Find where the given text appears and provide that cell's center as [x, y] coordinate. 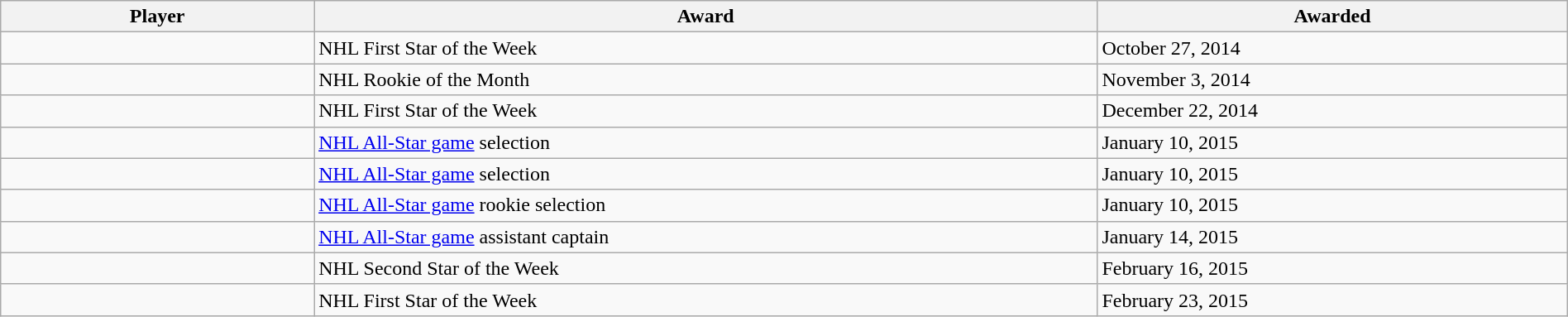
Awarded [1332, 17]
October 27, 2014 [1332, 48]
November 3, 2014 [1332, 79]
February 16, 2015 [1332, 268]
February 23, 2015 [1332, 300]
December 22, 2014 [1332, 111]
Award [706, 17]
NHL All-Star game rookie selection [706, 205]
January 14, 2015 [1332, 237]
Player [157, 17]
NHL Second Star of the Week [706, 268]
NHL All-Star game assistant captain [706, 237]
NHL Rookie of the Month [706, 79]
